Pinpoint the cell where the given text exists, returning its (x, y) midpoint coordinate. 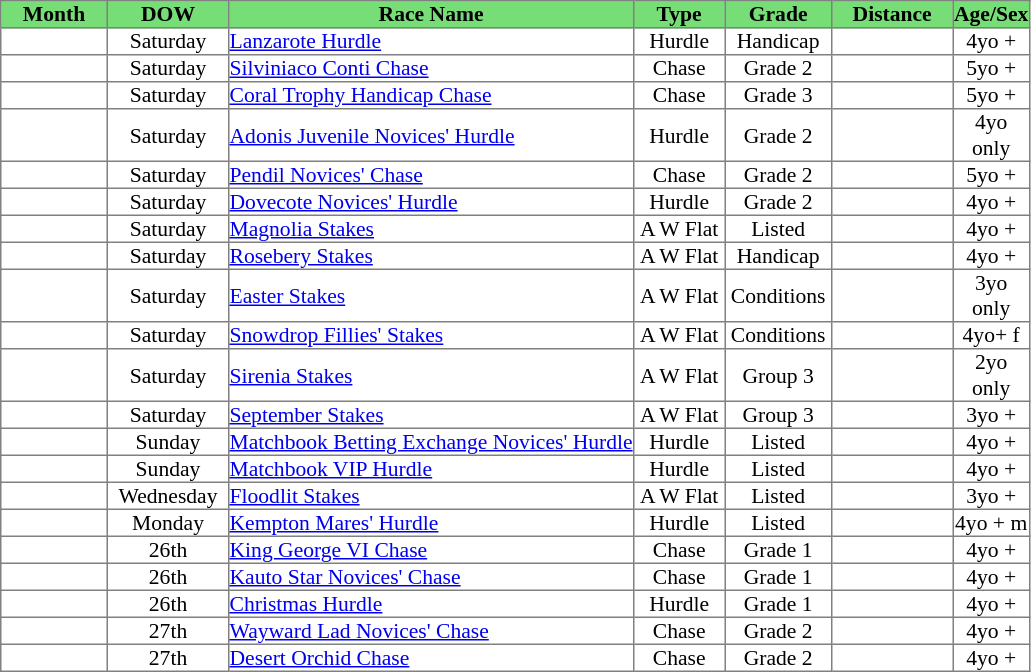
Coral Trophy Handicap Chase (432, 96)
Matchbook VIP Hurdle (432, 468)
3yo only (991, 295)
Grade (778, 14)
September Stakes (432, 414)
4yo+ f (991, 336)
King George VI Chase (432, 550)
Wednesday (168, 496)
Grade 3 (778, 96)
Pendil Novices' Chase (432, 174)
Desert Orchid Chase (432, 658)
Snowdrop Fillies' Stakes (432, 336)
Kempton Mares' Hurdle (432, 522)
Rosebery Stakes (432, 256)
2yo only (991, 375)
Christmas Hurdle (432, 604)
Kauto Star Novices' Chase (432, 576)
4yo only (991, 135)
Age/Sex (991, 14)
Month (54, 14)
Matchbook Betting Exchange Novices' Hurdle (432, 442)
Dovecote Novices' Hurdle (432, 202)
Easter Stakes (432, 295)
Race Name (432, 14)
Floodlit Stakes (432, 496)
Type (679, 14)
DOW (168, 14)
4yo + m (991, 522)
Adonis Juvenile Novices' Hurdle (432, 135)
Wayward Lad Novices' Chase (432, 630)
Magnolia Stakes (432, 228)
Distance (892, 14)
Silviniaco Conti Chase (432, 68)
Sirenia Stakes (432, 375)
Lanzarote Hurdle (432, 42)
Monday (168, 522)
